Scan for the cell matching the given text and deliver its (X, Y) coordinate at center. 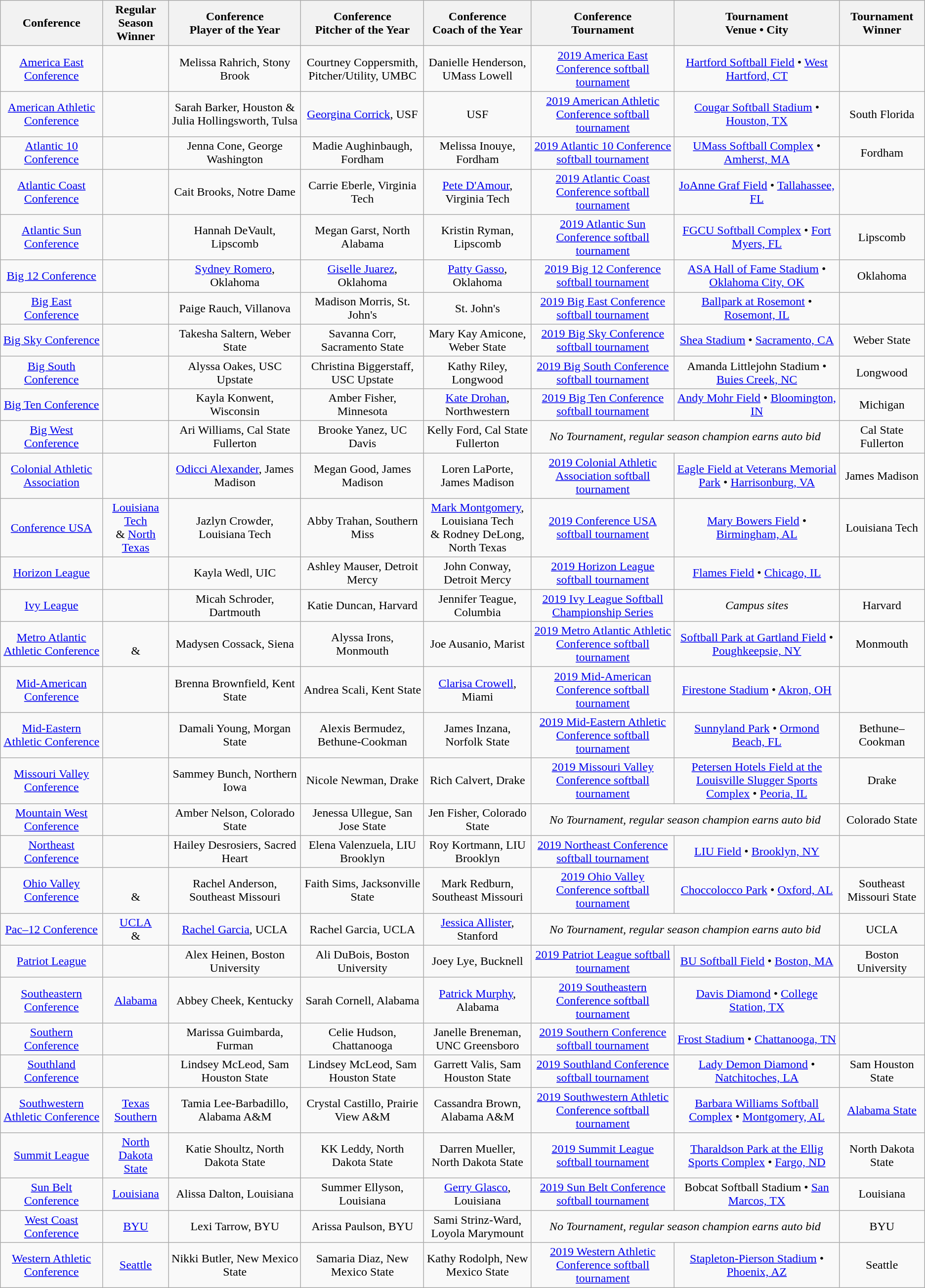
Oklahoma (882, 276)
2019 Southeastern Conference softball tournament (603, 1000)
Mark Montgomery, Louisiana Tech & Rodney DeLong, North Texas (477, 528)
Davis Diamond • College Station, TX (757, 1000)
American Athletic Conference (51, 114)
Conference Player of the Year (234, 23)
Tharaldson Park at the Ellig Sports Complex • Fargo, ND (757, 1156)
2019 Big South Conference softball tournament (603, 373)
Southern Conference (51, 1039)
Samaria Diaz, New Mexico State (363, 1265)
Conference (51, 23)
Colonial Athletic Association (51, 475)
Conference Coach of the Year (477, 23)
Big Sky Conference (51, 340)
2019 Atlantic 10 Conference softball tournament (603, 153)
Patriot League (51, 961)
Jennifer Teague, Columbia (477, 606)
Atlantic Coast Conference (51, 192)
Micah Schroder, Dartmouth (234, 606)
Weber State (882, 340)
Atlantic Sun Conference (51, 237)
Jenessa Ullegue, San Jose State (363, 819)
Roy Kortmann, LIU Brooklyn (477, 852)
Louisiana Tech & North Texas (136, 528)
Choccolocco Park • Oxford, AL (757, 890)
Mid-American Conference (51, 690)
Joe Ausanio, Marist (477, 644)
2019 Southwestern Athletic Conference softball tournament (603, 1110)
Elena Valenzuela, LIU Brooklyn (363, 852)
Alabama State (882, 1110)
USF (477, 114)
Summit League (51, 1156)
KK Leddy, North Dakota State (363, 1156)
Janelle Breneman, UNC Greensboro (477, 1039)
Ashley Mauser, Detroit Mercy (363, 573)
Atlantic 10 Conference (51, 153)
Hailey Desrosiers, Sacred Heart (234, 852)
Alexis Bermudez, Bethune-Cookman (363, 735)
Tournament Venue • City (757, 23)
UCLA& (136, 929)
Firestone Stadium • Akron, OH (757, 690)
Abby Trahan, Southern Miss (363, 528)
Gerry Glasco, Louisiana (477, 1195)
Alyssa Irons, Monmouth (363, 644)
Flames Field • Chicago, IL (757, 573)
Southwestern Athletic Conference (51, 1110)
2019 Southern Conference softball tournament (603, 1039)
Courtney Coppersmith, Pitcher/Utility, UMBC (363, 69)
Danielle Henderson, UMass Lowell (477, 69)
Alex Heinen, Boston University (234, 961)
Giselle Juarez, Oklahoma (363, 276)
Cougar Softball Stadium • Houston, TX (757, 114)
America East Conference (51, 69)
Big 12 Conference (51, 276)
Sarah Barker, Houston & Julia Hollingsworth, Tulsa (234, 114)
Alyssa Oakes, USC Upstate (234, 373)
Missouri Valley Conference (51, 781)
Odicci Alexander, James Madison (234, 475)
Joey Lye, Bucknell (477, 961)
Abbey Cheek, Kentucky (234, 1000)
2019 Ohio Valley Conference softball tournament (603, 890)
Frost Stadium • Chattanooga, TN (757, 1039)
Madison Morris, St. John's (363, 308)
James Madison (882, 475)
Sunnyland Park • Ormond Beach, FL (757, 735)
Jazlyn Crowder, Louisiana Tech (234, 528)
Crystal Castillo, Prairie View A&M (363, 1110)
Barbara Williams Softball Complex • Montgomery, AL (757, 1110)
Ali DuBois, Boston University (363, 961)
Pete D'Amour, Virginia Tech (477, 192)
Big West Conference (51, 437)
Kate Drohan, Northwestern (477, 404)
Texas Southern (136, 1110)
James Inzana, Norfolk State (477, 735)
2019 Northeast Conference softball tournament (603, 852)
Ballpark at Rosemont • Rosemont, IL (757, 308)
Conference Tournament (603, 23)
Carrie Eberle, Virginia Tech (363, 192)
Shea Stadium • Sacramento, CA (757, 340)
Conference Pitcher of the Year (363, 23)
Michigan (882, 404)
Patrick Murphy, Alabama (477, 1000)
Longwood (882, 373)
Tournament Winner (882, 23)
Horizon League (51, 573)
Amber Fisher, Minnesota (363, 404)
Jenna Cone, George Washington (234, 153)
Brooke Yanez, UC Davis (363, 437)
Jen Fisher, Colorado State (477, 819)
Amanda Littlejohn Stadium • Buies Creek, NC (757, 373)
Sarah Cornell, Alabama (363, 1000)
2019 Atlantic Sun Conference softball tournament (603, 237)
Marissa Guimbarda, Furman (234, 1039)
Big South Conference (51, 373)
Cassandra Brown, Alabama A&M (477, 1110)
UMass Softball Complex • Amherst, MA (757, 153)
Lady Demon Diamond • Natchitoches, LA (757, 1071)
Northeast Conference (51, 852)
LIU Field • Brooklyn, NY (757, 852)
2019 American Athletic Conference softball tournament (603, 114)
Takesha Saltern, Weber State (234, 340)
2019 America East Conference softball tournament (603, 69)
BU Softball Field • Boston, MA (757, 961)
Nikki Butler, New Mexico State (234, 1265)
Ari Williams, Cal State Fullerton (234, 437)
UCLA (882, 929)
Petersen Hotels Field at the Louisville Slugger Sports Complex • Peoria, IL (757, 781)
Damali Young, Morgan State (234, 735)
John Conway, Detroit Mercy (477, 573)
Alabama (136, 1000)
2019 Big Sky Conference softball tournament (603, 340)
Arissa Paulson, BYU (363, 1226)
Lexi Tarrow, BYU (234, 1226)
2019 Metro Atlantic Athletic Conference softball tournament (603, 644)
2019 Colonial Athletic Association softball tournament (603, 475)
2019 Big 12 Conference softball tournament (603, 276)
Christina Biggerstaff, USC Upstate (363, 373)
Nicole Newman, Drake (363, 781)
Paige Rauch, Villanova (234, 308)
Loren LaPorte, James Madison (477, 475)
Ivy League (51, 606)
Southeast Missouri State (882, 890)
Mary Bowers Field • Birmingham, AL (757, 528)
Softball Park at Gartland Field • Poughkeepsie, NY (757, 644)
Megan Garst, North Alabama (363, 237)
Melissa Inouye, Fordham (477, 153)
Louisiana Tech (882, 528)
Faith Sims, Jacksonville State (363, 890)
Drake (882, 781)
Kathy Rodolph, New Mexico State (477, 1265)
2019 Conference USA softball tournament (603, 528)
FGCU Softball Complex • Fort Myers, FL (757, 237)
Megan Good, James Madison (363, 475)
Kayla Wedl, UIC (234, 573)
Campus sites (757, 606)
Mountain West Conference (51, 819)
Katie Shoultz, North Dakota State (234, 1156)
Bethune–Cookman (882, 735)
Fordham (882, 153)
Katie Duncan, Harvard (363, 606)
2019 Southland Conference softball tournament (603, 1071)
Sami Strinz-Ward, Loyola Marymount (477, 1226)
Pac–12 Conference (51, 929)
2019 Summit League softball tournament (603, 1156)
Kristin Ryman, Lipscomb (477, 237)
2019 Western Athletic Conference softball tournament (603, 1265)
2019 Mid-Eastern Athletic Conference softball tournament (603, 735)
Alissa Dalton, Louisiana (234, 1195)
Colorado State (882, 819)
Kayla Konwent, Wisconsin (234, 404)
Savanna Corr, Sacramento State (363, 340)
West Coast Conference (51, 1226)
Mark Redburn, Southeast Missouri (477, 890)
Rich Calvert, Drake (477, 781)
Kelly Ford, Cal State Fullerton (477, 437)
Hannah DeVault, Lipscomb (234, 237)
Madie Aughinbaugh, Fordham (363, 153)
Tamia Lee-Barbadillo, Alabama A&M (234, 1110)
ASA Hall of Fame Stadium • Oklahoma City, OK (757, 276)
Cait Brooks, Notre Dame (234, 192)
Melissa Rahrich, Stony Brook (234, 69)
Southeastern Conference (51, 1000)
Mid-Eastern Athletic Conference (51, 735)
Stapleton-Pierson Stadium • Phoenix, AZ (757, 1265)
2019 Atlantic Coast Conference softball tournament (603, 192)
2019 Big Ten Conference softball tournament (603, 404)
Harvard (882, 606)
Hartford Softball Field • West Hartford, CT (757, 69)
2019 Missouri Valley Conference softball tournament (603, 781)
Monmouth (882, 644)
2019 Ivy League Softball Championship Series (603, 606)
2019 Big East Conference softball tournament (603, 308)
Western Athletic Conference (51, 1265)
Metro Atlantic Athletic Conference (51, 644)
Sam Houston State (882, 1071)
Georgina Corrick, USF (363, 114)
Andrea Scali, Kent State (363, 690)
Mary Kay Amicone, Weber State (477, 340)
Madysen Cossack, Siena (234, 644)
Garrett Valis, Sam Houston State (477, 1071)
Bobcat Softball Stadium • San Marcos, TX (757, 1195)
Conference USA (51, 528)
Celie Hudson, Chattanooga (363, 1039)
Darren Mueller, North Dakota State (477, 1156)
Rachel Anderson, Southeast Missouri (234, 890)
2019 Sun Belt Conference softball tournament (603, 1195)
Patty Gasso, Oklahoma (477, 276)
Andy Mohr Field • Bloomington, IN (757, 404)
St. John's (477, 308)
2019 Patriot League softball tournament (603, 961)
Sydney Romero, Oklahoma (234, 276)
Summer Ellyson, Louisiana (363, 1195)
Sammey Bunch, Northern Iowa (234, 781)
2019 Mid-American Conference softball tournament (603, 690)
Lipscomb (882, 237)
Regular Season Winner (136, 23)
Ohio Valley Conference (51, 890)
Amber Nelson, Colorado State (234, 819)
South Florida (882, 114)
JoAnne Graf Field • Tallahassee, FL (757, 192)
Southland Conference (51, 1071)
Boston University (882, 961)
Jessica Allister, Stanford (477, 929)
Big East Conference (51, 308)
Kathy Riley, Longwood (477, 373)
2019 Horizon League softball tournament (603, 573)
Eagle Field at Veterans Memorial Park • Harrisonburg, VA (757, 475)
Clarisa Crowell, Miami (477, 690)
Brenna Brownfield, Kent State (234, 690)
Big Ten Conference (51, 404)
Cal State Fullerton (882, 437)
Sun Belt Conference (51, 1195)
